Return [X, Y] of the center of cell containing provided text 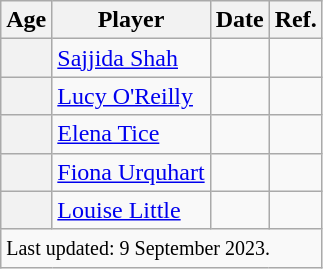
Lucy O'Reilly [131, 96]
Player [131, 20]
Sajjida Shah [131, 58]
Last updated: 9 September 2023. [162, 248]
Age [26, 20]
Date [240, 20]
Elena Tice [131, 134]
Louise Little [131, 210]
Ref. [296, 20]
Fiona Urquhart [131, 172]
